Scan for the cell matching the given text and deliver its (X, Y) coordinate at center. 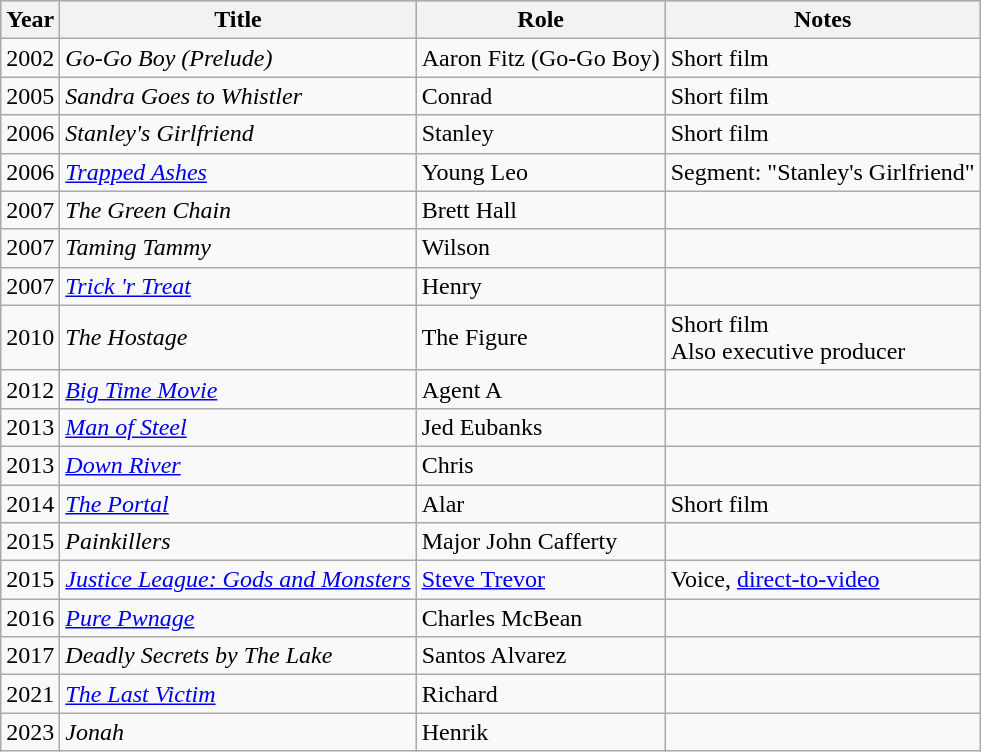
Steve Trevor (540, 580)
Trapped Ashes (238, 172)
Segment: "Stanley's Girlfriend" (822, 172)
Big Time Movie (238, 389)
The Hostage (238, 338)
Voice, direct-to-video (822, 580)
2017 (30, 656)
2012 (30, 389)
2010 (30, 338)
Sandra Goes to Whistler (238, 96)
2016 (30, 618)
Role (540, 20)
Richard (540, 694)
Justice League: Gods and Monsters (238, 580)
Major John Cafferty (540, 542)
Young Leo (540, 172)
Trick 'r Treat (238, 286)
The Green Chain (238, 210)
2005 (30, 96)
Deadly Secrets by The Lake (238, 656)
The Figure (540, 338)
Henrik (540, 732)
2002 (30, 58)
Brett Hall (540, 210)
Alar (540, 503)
Chris (540, 465)
The Portal (238, 503)
Painkillers (238, 542)
Year (30, 20)
Down River (238, 465)
Jonah (238, 732)
Taming Tammy (238, 248)
Henry (540, 286)
2023 (30, 732)
Man of Steel (238, 427)
Conrad (540, 96)
Aaron Fitz (Go-Go Boy) (540, 58)
Charles McBean (540, 618)
Santos Alvarez (540, 656)
Short filmAlso executive producer (822, 338)
Stanley (540, 134)
The Last Victim (238, 694)
2021 (30, 694)
Notes (822, 20)
Pure Pwnage (238, 618)
Agent A (540, 389)
Stanley's Girlfriend (238, 134)
2014 (30, 503)
Jed Eubanks (540, 427)
Wilson (540, 248)
Title (238, 20)
Go-Go Boy (Prelude) (238, 58)
